Output the (x, y) coordinate of the center of the cell containing the given text.  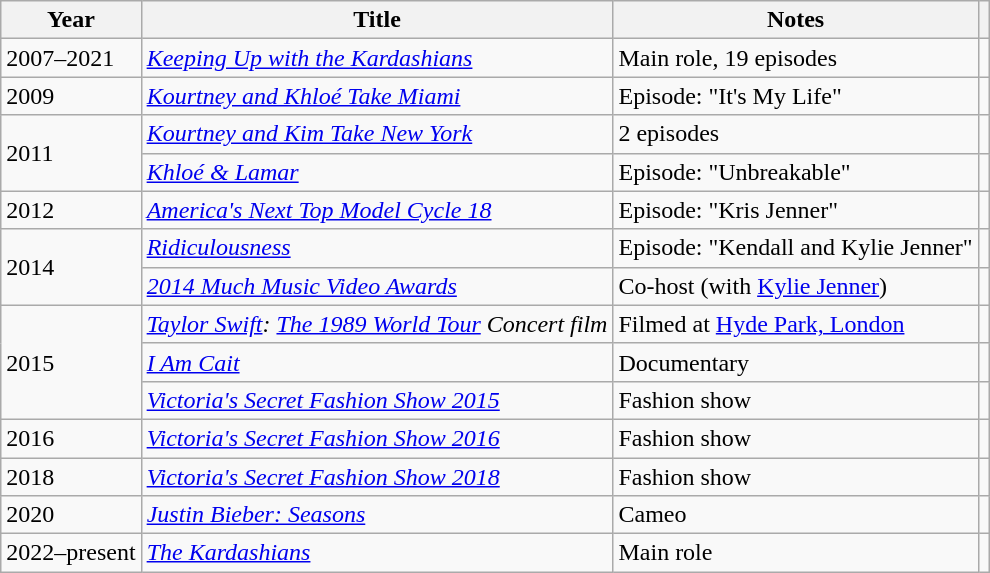
Main role (796, 553)
Title (377, 20)
2014 (71, 267)
2022–present (71, 553)
2020 (71, 515)
The Kardashians (377, 553)
Justin Bieber: Seasons (377, 515)
2016 (71, 438)
2018 (71, 477)
2009 (71, 96)
Documentary (796, 362)
Co-host (with Kylie Jenner) (796, 286)
Victoria's Secret Fashion Show 2018 (377, 477)
Episode: "Kris Jenner" (796, 210)
I Am Cait (377, 362)
Year (71, 20)
Episode: "It's My Life" (796, 96)
Kourtney and Khloé Take Miami (377, 96)
2012 (71, 210)
Taylor Swift: The 1989 World Tour Concert film (377, 324)
Main role, 19 episodes (796, 58)
2007–2021 (71, 58)
2014 Much Music Video Awards (377, 286)
Victoria's Secret Fashion Show 2015 (377, 400)
Ridiculousness (377, 248)
Notes (796, 20)
Keeping Up with the Kardashians (377, 58)
2 episodes (796, 134)
Kourtney and Kim Take New York (377, 134)
Episode: "Unbreakable" (796, 172)
Episode: "Kendall and Kylie Jenner" (796, 248)
Cameo (796, 515)
2015 (71, 362)
Khloé & Lamar (377, 172)
2011 (71, 153)
America's Next Top Model Cycle 18 (377, 210)
Filmed at Hyde Park, London (796, 324)
Victoria's Secret Fashion Show 2016 (377, 438)
